Pinpoint the cell where the given text exists, returning its [X, Y] midpoint coordinate. 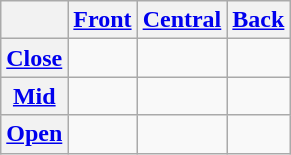
Front [102, 20]
Back [258, 20]
Open [34, 134]
Mid [34, 96]
Close [34, 58]
Central [182, 20]
